Find where the given text appears and provide that cell's center as [X, Y] coordinate. 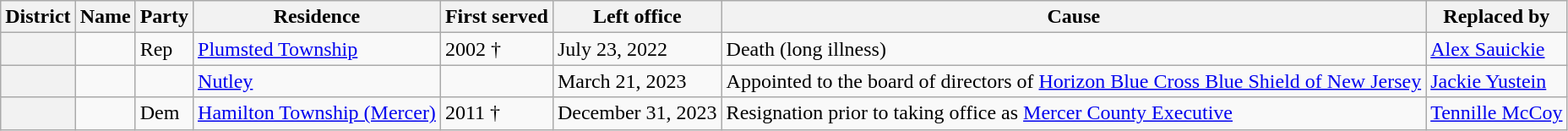
2011 † [497, 113]
Hamilton Township (Mercer) [318, 113]
March 21, 2023 [637, 81]
Cause [1074, 17]
Tennille McCoy [1497, 113]
Dem [164, 113]
Death (long illness) [1074, 49]
Replaced by [1497, 17]
July 23, 2022 [637, 49]
District [38, 17]
Left office [637, 17]
Name [105, 17]
Appointed to the board of directors of Horizon Blue Cross Blue Shield of New Jersey [1074, 81]
Plumsted Township [318, 49]
Alex Sauickie [1497, 49]
Residence [318, 17]
Resignation prior to taking office as Mercer County Executive [1074, 113]
First served [497, 17]
2002 † [497, 49]
Nutley [318, 81]
Jackie Yustein [1497, 81]
December 31, 2023 [637, 113]
Party [164, 17]
Rep [164, 49]
